Scan for the cell matching the given text and deliver its (X, Y) coordinate at center. 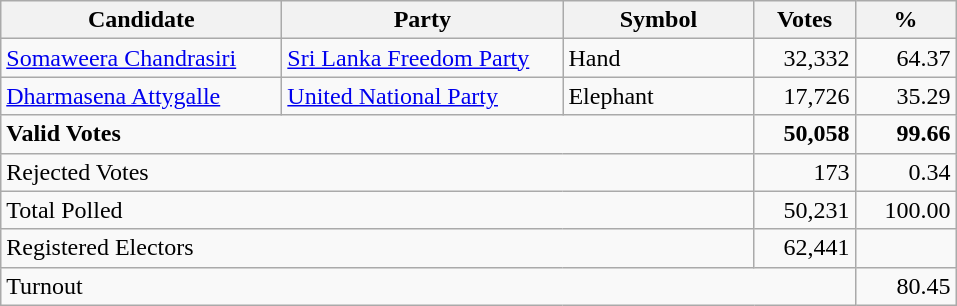
Valid Votes (378, 134)
Party (422, 20)
Total Polled (378, 210)
17,726 (804, 96)
Votes (804, 20)
Somaweera Chandrasiri (142, 58)
32,332 (804, 58)
0.34 (906, 172)
% (906, 20)
80.45 (906, 286)
Registered Electors (378, 248)
Dharmasena Attygalle (142, 96)
Symbol (658, 20)
35.29 (906, 96)
Sri Lanka Freedom Party (422, 58)
62,441 (804, 248)
64.37 (906, 58)
Hand (658, 58)
50,058 (804, 134)
99.66 (906, 134)
100.00 (906, 210)
50,231 (804, 210)
Candidate (142, 20)
173 (804, 172)
Turnout (428, 286)
Elephant (658, 96)
Rejected Votes (378, 172)
United National Party (422, 96)
